For the text-containing cell, return its midpoint in (X, Y) coordinate format. 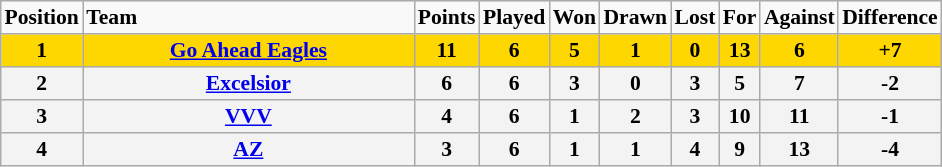
Difference (890, 18)
Go Ahead Eagles (249, 50)
VVV (249, 116)
Against (799, 18)
10 (740, 116)
7 (799, 84)
-1 (890, 116)
Drawn (636, 18)
-2 (890, 84)
For (740, 18)
Position (42, 18)
Won (574, 18)
Team (249, 18)
+7 (890, 50)
-4 (890, 150)
AZ (249, 150)
Played (514, 18)
9 (740, 150)
Excelsior (249, 84)
Lost (695, 18)
Points (446, 18)
